Scan for the cell matching the given text and deliver its (x, y) coordinate at center. 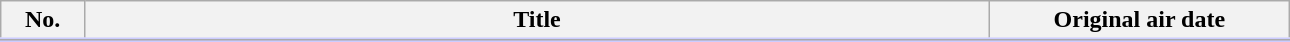
Original air date (1140, 21)
No. (42, 21)
Title (537, 21)
